Identify which cell holds the provided text, then report its (X, Y) central coordinate. 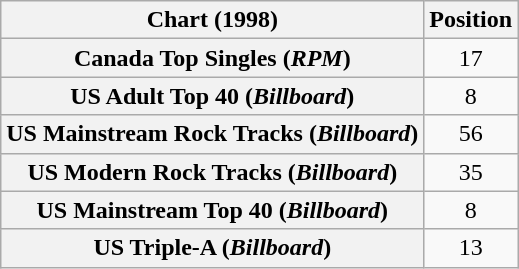
US Mainstream Rock Tracks (Billboard) (212, 134)
US Mainstream Top 40 (Billboard) (212, 210)
17 (471, 58)
35 (471, 172)
US Triple-A (Billboard) (212, 248)
56 (471, 134)
Canada Top Singles (RPM) (212, 58)
Chart (1998) (212, 20)
Position (471, 20)
US Adult Top 40 (Billboard) (212, 96)
US Modern Rock Tracks (Billboard) (212, 172)
13 (471, 248)
